Return [X, Y] of the center of cell containing provided text 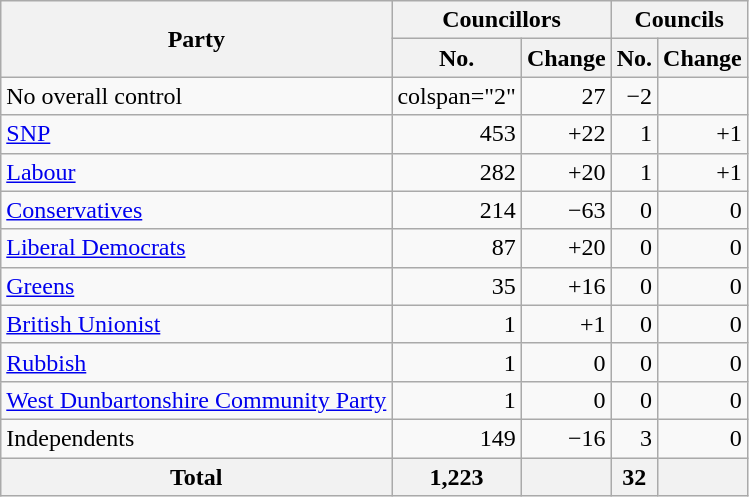
Greens [196, 286]
Liberal Democrats [196, 248]
214 [457, 210]
Conservatives [196, 210]
149 [457, 438]
SNP [196, 134]
32 [634, 477]
−63 [566, 210]
+22 [566, 134]
Party [196, 39]
Councillors [502, 20]
27 [566, 96]
1,223 [457, 477]
Labour [196, 172]
35 [457, 286]
Rubbish [196, 362]
−16 [566, 438]
colspan="2" [457, 96]
453 [457, 134]
−2 [634, 96]
282 [457, 172]
3 [634, 438]
+16 [566, 286]
No overall control [196, 96]
Councils [679, 20]
Total [196, 477]
British Unionist [196, 324]
West Dunbartonshire Community Party [196, 400]
Independents [196, 438]
87 [457, 248]
